Return the [X, Y] coordinate for the center point of the cell that contains the specified text.  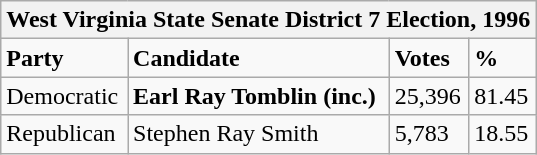
Earl Ray Tomblin (inc.) [259, 96]
Votes [428, 58]
5,783 [428, 134]
Democratic [64, 96]
Party [64, 58]
% [502, 58]
18.55 [502, 134]
Republican [64, 134]
Candidate [259, 58]
Stephen Ray Smith [259, 134]
81.45 [502, 96]
West Virginia State Senate District 7 Election, 1996 [268, 20]
25,396 [428, 96]
